Pinpoint the cell where the given text exists, returning its [X, Y] midpoint coordinate. 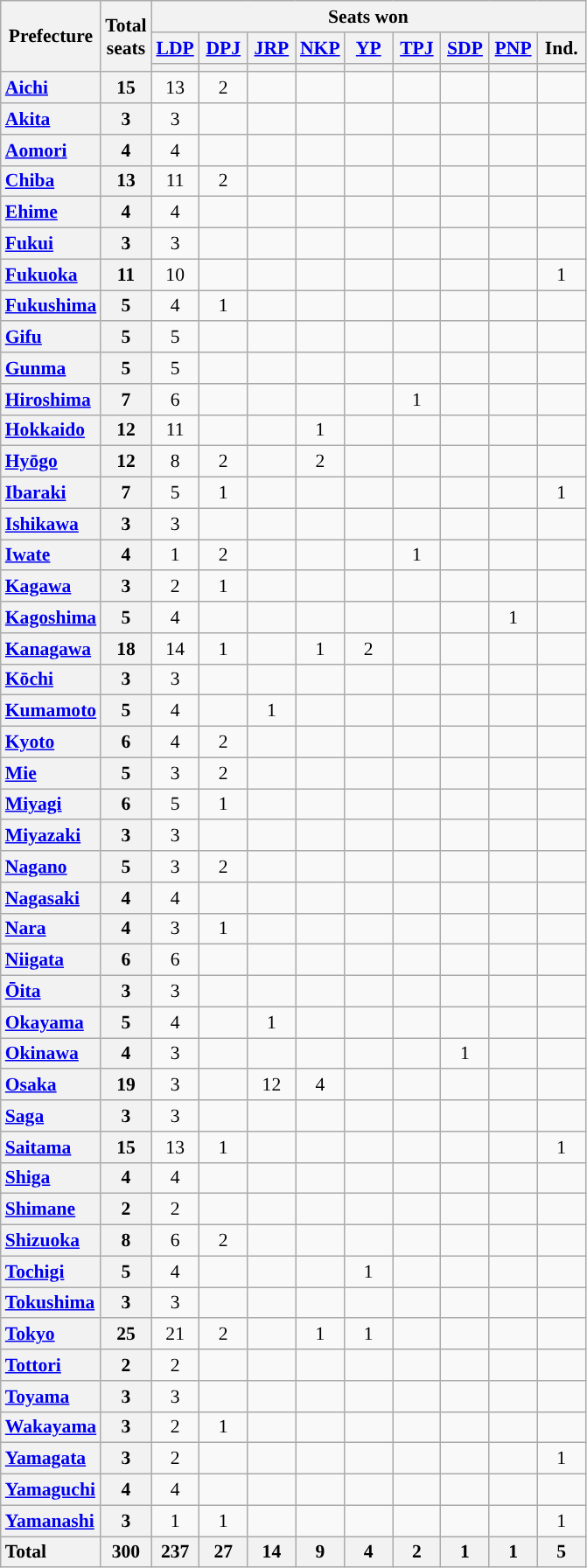
Iwate [51, 555]
Ehime [51, 213]
300 [126, 1552]
Totalseats [126, 37]
Kagawa [51, 587]
Osaka [51, 1085]
Seats won [369, 17]
Okinawa [51, 1054]
Hokkaido [51, 430]
Saitama [51, 1147]
DPJ [224, 48]
27 [224, 1552]
Miyagi [51, 805]
Shizuoka [51, 1241]
Ishikawa [51, 524]
Shiga [51, 1178]
NKP [320, 48]
Gifu [51, 338]
25 [126, 1335]
Ōita [51, 992]
JRP [271, 48]
Tottori [51, 1365]
Kyoto [51, 742]
PNP [513, 48]
Nagasaki [51, 898]
Hyōgo [51, 462]
18 [126, 649]
LDP [175, 48]
Toyama [51, 1397]
9 [320, 1552]
Tochigi [51, 1272]
Yamaguchi [51, 1490]
Chiba [51, 181]
Aichi [51, 88]
237 [175, 1552]
Niigata [51, 960]
Fukushima [51, 306]
Hiroshima [51, 400]
TPJ [416, 48]
Tokushima [51, 1303]
Fukui [51, 244]
Akita [51, 119]
Aomori [51, 150]
Kumamoto [51, 711]
Nara [51, 929]
Yamanashi [51, 1521]
SDP [465, 48]
21 [175, 1335]
Wakayama [51, 1427]
Okayama [51, 1022]
Total [51, 1552]
Kanagawa [51, 649]
Kōchi [51, 679]
Yamagata [51, 1459]
Tokyo [51, 1335]
Ibaraki [51, 493]
Fukuoka [51, 275]
19 [126, 1085]
10 [175, 275]
Mie [51, 773]
Nagano [51, 867]
YP [369, 48]
Saga [51, 1116]
Prefecture [51, 37]
Shimane [51, 1209]
Kagoshima [51, 617]
Miyazaki [51, 836]
Gunma [51, 368]
Ind. [562, 48]
